Return [X, Y] of the center of cell containing provided text 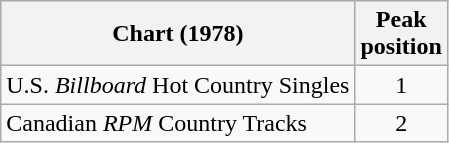
Chart (1978) [178, 34]
Peakposition [401, 34]
1 [401, 85]
2 [401, 123]
Canadian RPM Country Tracks [178, 123]
U.S. Billboard Hot Country Singles [178, 85]
